Determine the [x, y] coordinate at the center of the cell enclosing the given text.  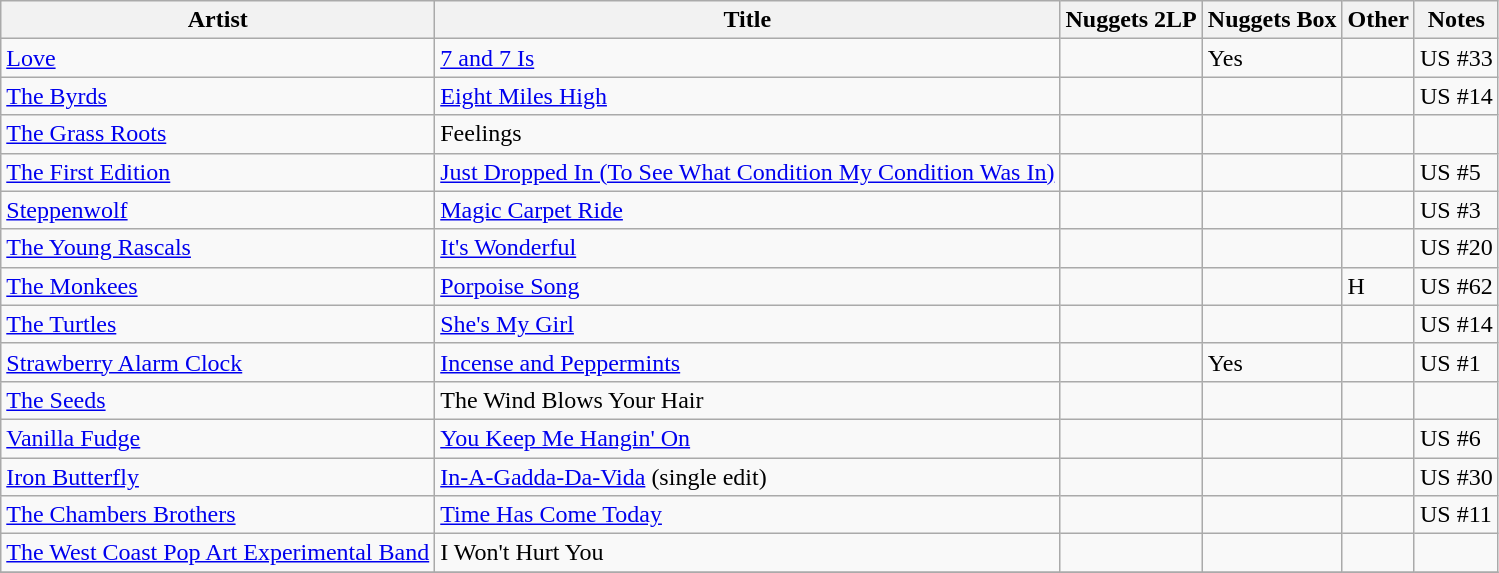
The Wind Blows Your Hair [748, 400]
7 and 7 Is [748, 58]
Strawberry Alarm Clock [218, 362]
US #1 [1456, 362]
US #33 [1456, 58]
The West Coast Pop Art Experimental Band [218, 553]
Iron Butterfly [218, 477]
Steppenwolf [218, 210]
The Grass Roots [218, 134]
You Keep Me Hangin' On [748, 438]
US #62 [1456, 286]
Incense and Peppermints [748, 362]
I Won't Hurt You [748, 553]
The Byrds [218, 96]
US #30 [1456, 477]
US #3 [1456, 210]
Magic Carpet Ride [748, 210]
Nuggets 2LP [1131, 20]
Porpoise Song [748, 286]
The Young Rascals [218, 248]
H [1378, 286]
The Chambers Brothers [218, 515]
Vanilla Fudge [218, 438]
The First Edition [218, 172]
The Monkees [218, 286]
It's Wonderful [748, 248]
The Seeds [218, 400]
Just Dropped In (To See What Condition My Condition Was In) [748, 172]
She's My Girl [748, 324]
US #11 [1456, 515]
US #6 [1456, 438]
Title [748, 20]
Artist [218, 20]
Time Has Come Today [748, 515]
Notes [1456, 20]
Nuggets Box [1272, 20]
Other [1378, 20]
US #20 [1456, 248]
Eight Miles High [748, 96]
The Turtles [218, 324]
Feelings [748, 134]
US #5 [1456, 172]
Love [218, 58]
In-A-Gadda-Da-Vida (single edit) [748, 477]
